Identify which cell holds the provided text, then report its [x, y] central coordinate. 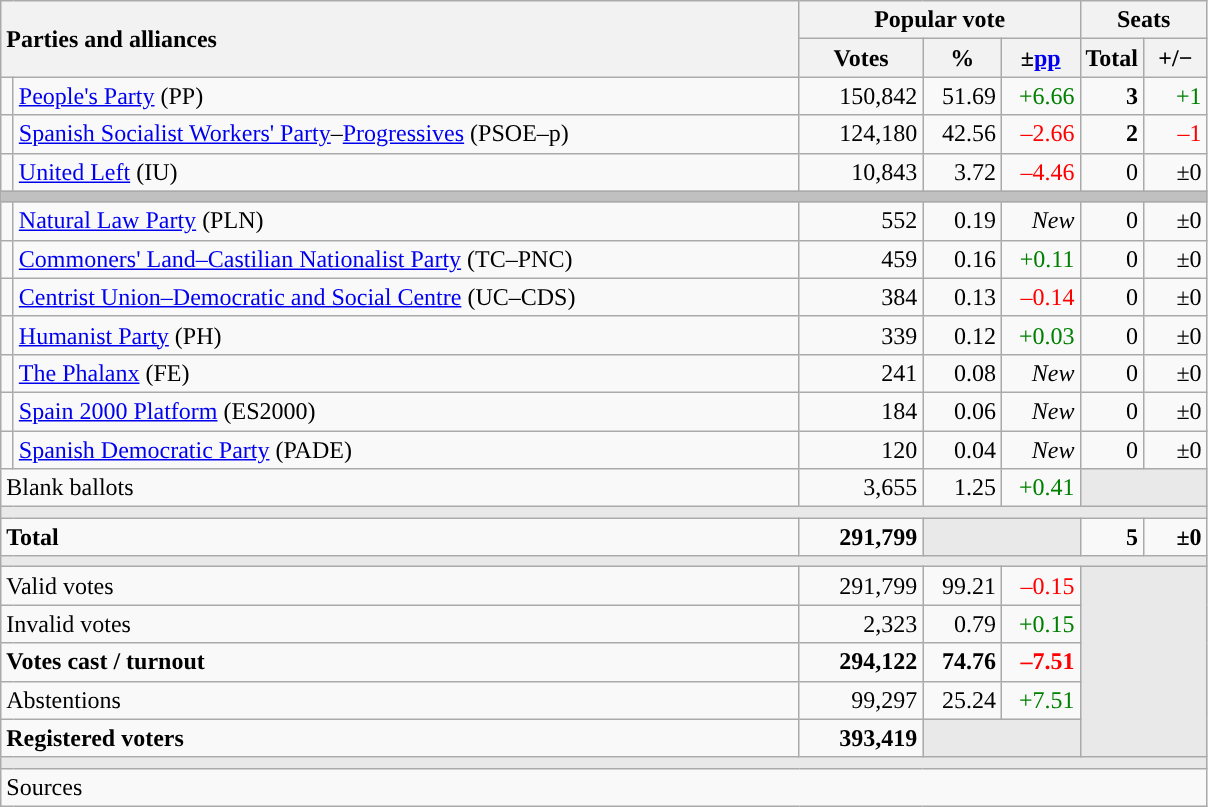
552 [861, 221]
Centrist Union–Democratic and Social Centre (UC–CDS) [406, 297]
3 [1112, 96]
0.13 [962, 297]
±pp [1040, 58]
2 [1112, 134]
2,323 [861, 624]
124,180 [861, 134]
+/− [1176, 58]
3,655 [861, 488]
0.16 [962, 259]
Humanist Party (PH) [406, 335]
Parties and alliances [400, 39]
People's Party (PP) [406, 96]
393,419 [861, 738]
150,842 [861, 96]
+0.03 [1040, 335]
184 [861, 411]
294,122 [861, 662]
0.12 [962, 335]
Blank ballots [400, 488]
Sources [604, 787]
+0.41 [1040, 488]
–1 [1176, 134]
241 [861, 373]
99.21 [962, 586]
0.04 [962, 449]
51.69 [962, 96]
74.76 [962, 662]
0.19 [962, 221]
Abstentions [400, 700]
Invalid votes [400, 624]
0.06 [962, 411]
42.56 [962, 134]
384 [861, 297]
459 [861, 259]
5 [1112, 537]
–0.15 [1040, 586]
+6.66 [1040, 96]
Spanish Socialist Workers' Party–Progressives (PSOE–p) [406, 134]
–7.51 [1040, 662]
Natural Law Party (PLN) [406, 221]
120 [861, 449]
Votes [861, 58]
Votes cast / turnout [400, 662]
Registered voters [400, 738]
–2.66 [1040, 134]
25.24 [962, 700]
10,843 [861, 172]
–0.14 [1040, 297]
99,297 [861, 700]
% [962, 58]
The Phalanx (FE) [406, 373]
Spain 2000 Platform (ES2000) [406, 411]
+0.15 [1040, 624]
Seats [1144, 20]
+1 [1176, 96]
Valid votes [400, 586]
3.72 [962, 172]
0.79 [962, 624]
Commoners' Land–Castilian Nationalist Party (TC–PNC) [406, 259]
United Left (IU) [406, 172]
Spanish Democratic Party (PADE) [406, 449]
+0.11 [1040, 259]
+7.51 [1040, 700]
339 [861, 335]
–4.46 [1040, 172]
Popular vote [940, 20]
1.25 [962, 488]
0.08 [962, 373]
